Output the (X, Y) coordinate of the center of the cell containing the given text.  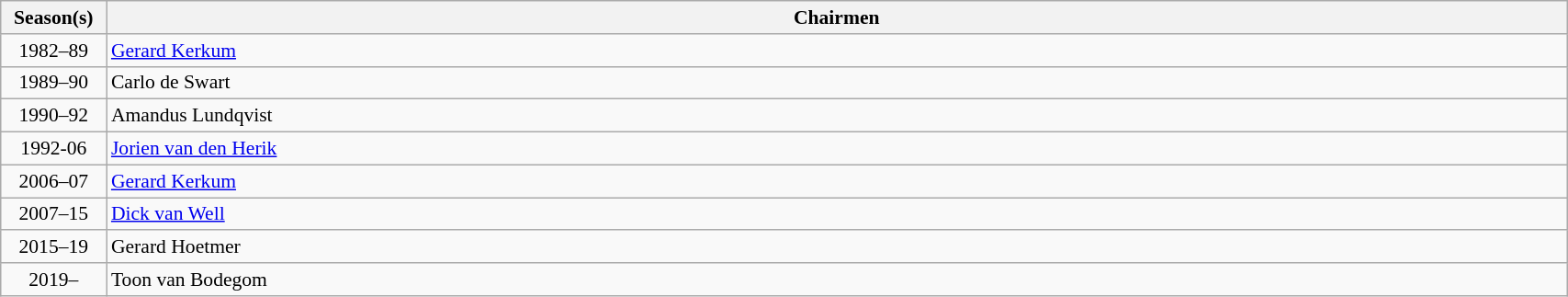
Gerard Hoetmer (837, 247)
Jorien van den Herik (837, 149)
2007–15 (53, 214)
2015–19 (53, 247)
2019– (53, 280)
Season(s) (53, 17)
1990–92 (53, 116)
Toon van Bodegom (837, 280)
2006–07 (53, 181)
Dick van Well (837, 214)
1989–90 (53, 83)
Amandus Lundqvist (837, 116)
Chairmen (837, 17)
Carlo de Swart (837, 83)
1992-06 (53, 149)
1982–89 (53, 51)
